Determine the [x, y] coordinate at the center of the cell enclosing the given text.  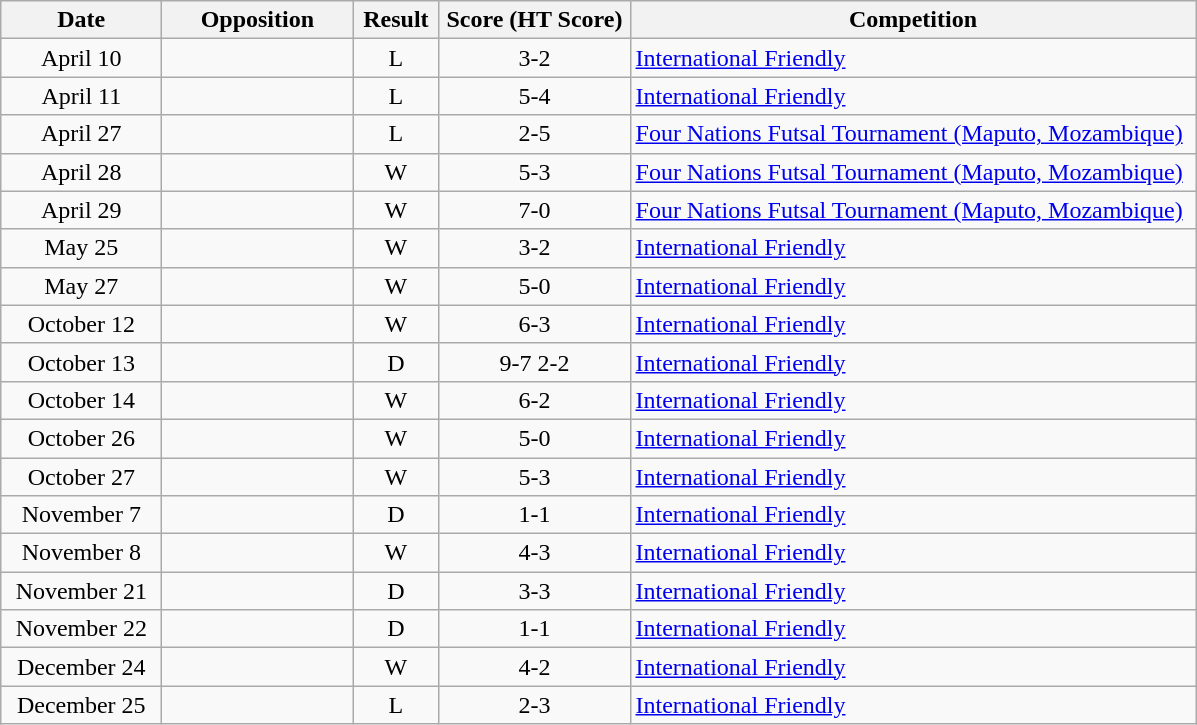
5-4 [534, 96]
November 8 [82, 553]
October 13 [82, 362]
November 7 [82, 515]
April 27 [82, 134]
April 28 [82, 172]
9-7 2-2 [534, 362]
October 26 [82, 438]
3-3 [534, 591]
6-3 [534, 324]
6-2 [534, 400]
April 29 [82, 210]
April 11 [82, 96]
November 22 [82, 629]
2-3 [534, 705]
Competition [913, 20]
December 25 [82, 705]
May 25 [82, 248]
4-2 [534, 667]
Score (HT Score) [534, 20]
November 21 [82, 591]
Result [396, 20]
October 14 [82, 400]
7-0 [534, 210]
April 10 [82, 58]
October 12 [82, 324]
Opposition [258, 20]
Date [82, 20]
2-5 [534, 134]
December 24 [82, 667]
October 27 [82, 477]
May 27 [82, 286]
4-3 [534, 553]
